Detect which cell encompasses the target text, then output its (X, Y) center coordinate. 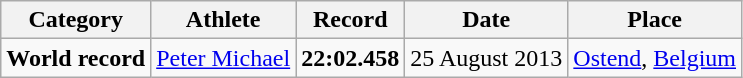
Place (655, 20)
25 August 2013 (486, 58)
Category (76, 20)
Ostend, Belgium (655, 58)
World record (76, 58)
22:02.458 (350, 58)
Athlete (224, 20)
Record (350, 20)
Date (486, 20)
Peter Michael (224, 58)
